Return the [x, y] coordinate for the center point of the cell that contains the specified text.  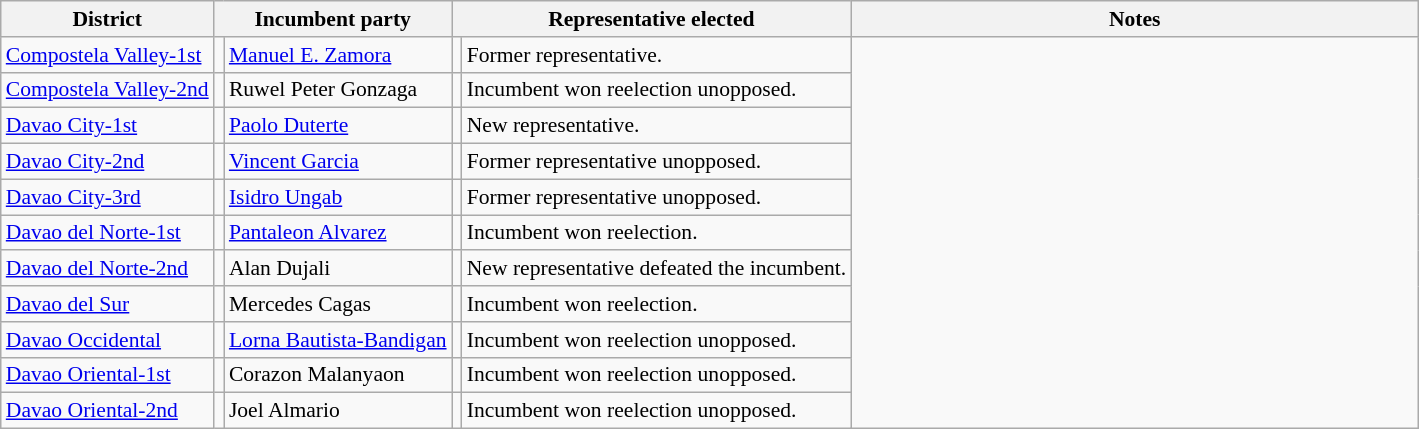
Corazon Malanyaon [338, 375]
Davao del Norte-1st [108, 233]
Manuel E. Zamora [338, 55]
Pantaleon Alvarez [338, 233]
Notes [1134, 19]
Isidro Ungab [338, 197]
Alan Dujali [338, 269]
Representative elected [652, 19]
Davao City-2nd [108, 162]
Paolo Duterte [338, 126]
Former representative. [657, 55]
New representative. [657, 126]
Davao Oriental-2nd [108, 411]
Davao City-1st [108, 126]
Compostela Valley-2nd [108, 90]
Davao del Norte-2nd [108, 269]
Ruwel Peter Gonzaga [338, 90]
Mercedes Cagas [338, 304]
Davao Occidental [108, 340]
Davao City-3rd [108, 197]
Compostela Valley-1st [108, 55]
Davao del Sur [108, 304]
Davao Oriental-1st [108, 375]
Lorna Bautista-Bandigan [338, 340]
New representative defeated the incumbent. [657, 269]
District [108, 19]
Vincent Garcia [338, 162]
Joel Almario [338, 411]
Incumbent party [333, 19]
